Identify which cell holds the provided text, then report its (x, y) central coordinate. 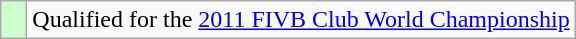
Qualified for the 2011 FIVB Club World Championship (301, 20)
